Identify which cell holds the provided text, then report its [X, Y] central coordinate. 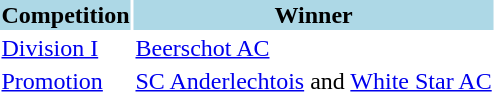
Division I [66, 48]
Beerschot AC [314, 48]
Competition [66, 15]
Winner [314, 15]
